Search for the cell housing the specified text and yield its (x, y) center coordinate. 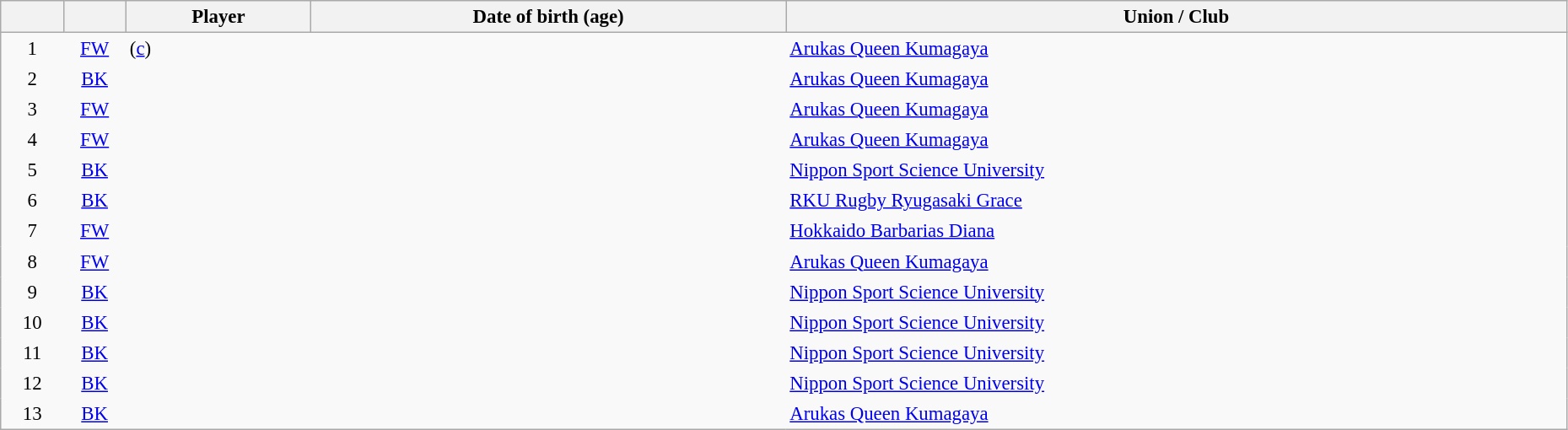
RKU Rugby Ryugasaki Grace (1177, 201)
13 (32, 413)
5 (32, 170)
12 (32, 383)
Hokkaido Barbarias Diana (1177, 231)
9 (32, 292)
3 (32, 109)
Date of birth (age) (548, 17)
11 (32, 352)
2 (32, 78)
1 (32, 49)
Union / Club (1177, 17)
6 (32, 201)
8 (32, 261)
4 (32, 140)
10 (32, 322)
Player (218, 17)
7 (32, 231)
(c) (218, 49)
